Detect which cell encompasses the target text, then output its (x, y) center coordinate. 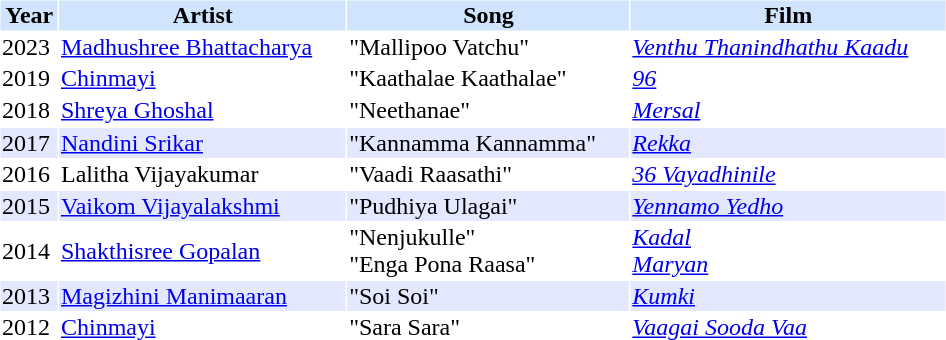
Madhushree Bhattacharya (202, 47)
"Pudhiya Ulagai" (489, 206)
Year (28, 15)
2016 (28, 175)
2019 (28, 79)
Vaikom Vijayalakshmi (202, 206)
Shakthisree Gopalan (202, 250)
"Kaathalae Kaathalae" (489, 79)
"Soi Soi" (489, 296)
2014 (28, 250)
Magizhini Manimaaran (202, 296)
KadalMaryan (788, 250)
Nandini Srikar (202, 143)
"Nenjukulle""Enga Pona Raasa" (489, 250)
Film (788, 15)
Venthu Thanindhathu Kaadu (788, 47)
Song (489, 15)
Rekka (788, 143)
"Neethanae" (489, 110)
Lalitha Vijayakumar (202, 175)
Kumki (788, 296)
96 (788, 79)
2017 (28, 143)
36 Vayadhinile (788, 175)
Mersal (788, 110)
Artist (202, 15)
"Kannamma Kannamma" (489, 143)
"Vaadi Raasathi" (489, 175)
2013 (28, 296)
2015 (28, 206)
2023 (28, 47)
Chinmayi (202, 79)
"Mallipoo Vatchu" (489, 47)
Yennamo Yedho (788, 206)
2018 (28, 110)
Shreya Ghoshal (202, 110)
